Return (X, Y) of the center of cell containing provided text 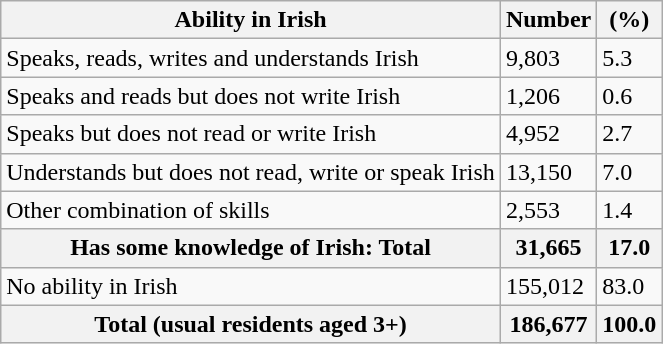
186,677 (548, 324)
No ability in Irish (251, 286)
13,150 (548, 172)
Speaks, reads, writes and understands Irish (251, 58)
2.7 (630, 134)
Has some knowledge of Irish: Total (251, 248)
Ability in Irish (251, 20)
Speaks and reads but does not write Irish (251, 96)
1.4 (630, 210)
9,803 (548, 58)
Understands but does not read, write or speak Irish (251, 172)
Number (548, 20)
Speaks but does not read or write Irish (251, 134)
7.0 (630, 172)
(%) (630, 20)
83.0 (630, 286)
1,206 (548, 96)
17.0 (630, 248)
31,665 (548, 248)
2,553 (548, 210)
Total (usual residents aged 3+) (251, 324)
5.3 (630, 58)
0.6 (630, 96)
100.0 (630, 324)
155,012 (548, 286)
4,952 (548, 134)
Other combination of skills (251, 210)
